Pinpoint the cell where the given text exists, returning its (x, y) midpoint coordinate. 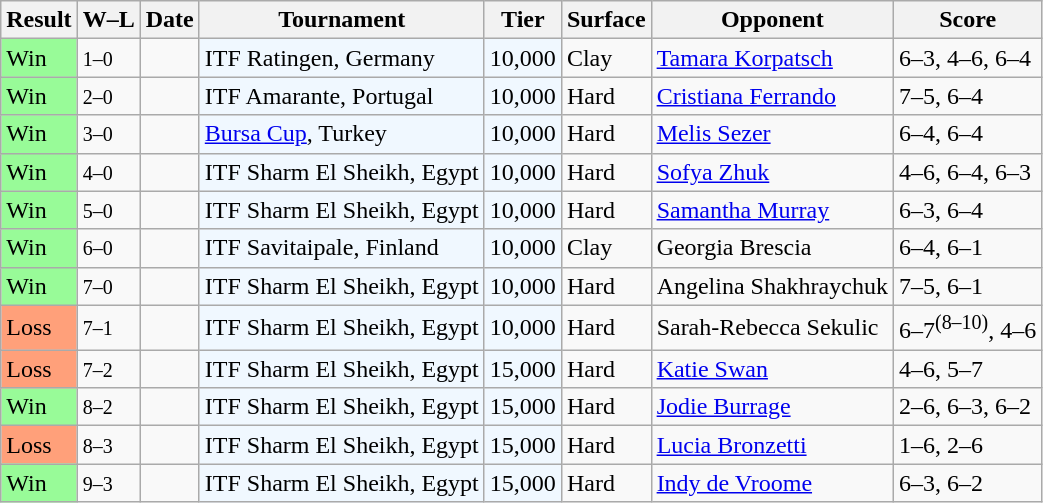
Melis Sezer (772, 134)
ITF Ratingen, Germany (342, 58)
Sofya Zhuk (772, 172)
Date (170, 20)
Lucia Bronzetti (772, 445)
Tournament (342, 20)
7–5, 6–1 (967, 286)
Result (39, 20)
7–0 (108, 286)
Samantha Murray (772, 210)
3–0 (108, 134)
Indy de Vroome (772, 483)
4–6, 5–7 (967, 369)
6–4, 6–1 (967, 248)
2–6, 6–3, 6–2 (967, 407)
2–0 (108, 96)
8–2 (108, 407)
Tier (522, 20)
1–0 (108, 58)
ITF Amarante, Portugal (342, 96)
W–L (108, 20)
Georgia Brescia (772, 248)
Tamara Korpatsch (772, 58)
9–3 (108, 483)
Score (967, 20)
7–5, 6–4 (967, 96)
ITF Savitaipale, Finland (342, 248)
7–2 (108, 369)
Surface (606, 20)
Bursa Cup, Turkey (342, 134)
1–6, 2–6 (967, 445)
5–0 (108, 210)
Katie Swan (772, 369)
Jodie Burrage (772, 407)
7–1 (108, 328)
6–0 (108, 248)
Sarah-Rebecca Sekulic (772, 328)
8–3 (108, 445)
6–3, 4–6, 6–4 (967, 58)
4–6, 6–4, 6–3 (967, 172)
6–4, 6–4 (967, 134)
4–0 (108, 172)
Opponent (772, 20)
6–7(8–10), 4–6 (967, 328)
6–3, 6–4 (967, 210)
Angelina Shakhraychuk (772, 286)
Cristiana Ferrando (772, 96)
6–3, 6–2 (967, 483)
